Detect which cell encompasses the target text, then output its [x, y] center coordinate. 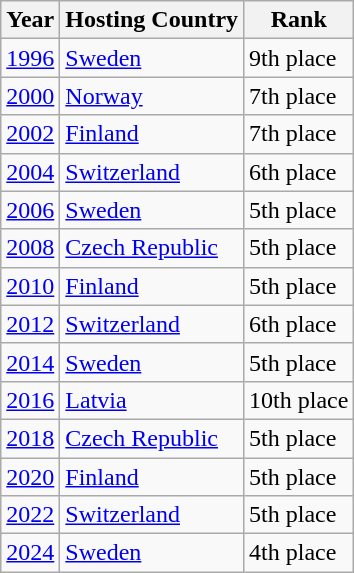
Year [30, 20]
9th place [299, 58]
4th place [299, 553]
2000 [30, 96]
2008 [30, 248]
2022 [30, 515]
2024 [30, 553]
2012 [30, 324]
Latvia [152, 400]
2014 [30, 362]
1996 [30, 58]
10th place [299, 400]
2010 [30, 286]
2020 [30, 477]
Norway [152, 96]
Rank [299, 20]
2004 [30, 172]
2018 [30, 438]
2016 [30, 400]
Hosting Country [152, 20]
2006 [30, 210]
2002 [30, 134]
